Identify which cell holds the provided text, then report its (X, Y) central coordinate. 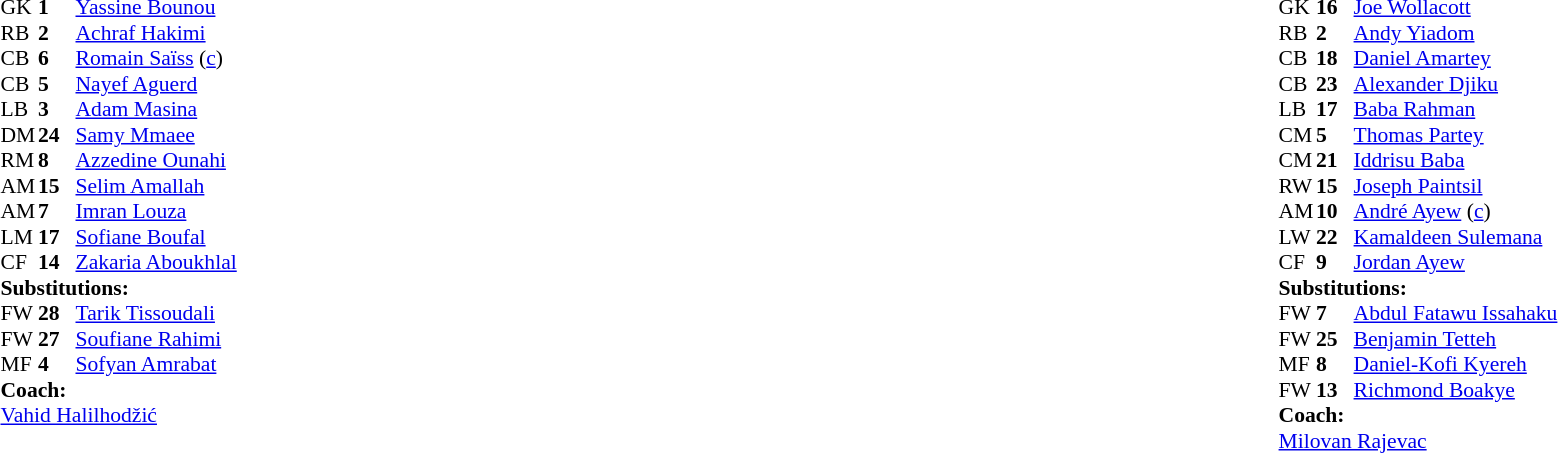
Alexander Djiku (1456, 84)
27 (57, 339)
Richmond Boakye (1456, 390)
18 (1335, 59)
André Ayew (c) (1456, 211)
Adam Masina (156, 109)
Benjamin Tetteh (1456, 339)
4 (57, 365)
Kamaldeen Sulemana (1456, 237)
Jordan Ayew (1456, 263)
Abdul Fatawu Issahaku (1456, 313)
25 (1335, 339)
Joseph Paintsil (1456, 186)
RM (19, 161)
Selim Amallah (156, 186)
Sofiane Boufal (156, 237)
Romain Saïss (c) (156, 59)
DM (19, 135)
3 (57, 109)
14 (57, 263)
Achraf Hakimi (156, 33)
Azzedine Ounahi (156, 161)
Daniel-Kofi Kyereh (1456, 365)
28 (57, 313)
RW (1298, 186)
21 (1335, 161)
Iddrisu Baba (1456, 161)
Daniel Amartey (1456, 59)
Thomas Partey (1456, 135)
Tarik Tissoudali (156, 313)
Soufiane Rahimi (156, 339)
Samy Mmaee (156, 135)
Imran Louza (156, 211)
24 (57, 135)
Nayef Aguerd (156, 84)
10 (1335, 211)
Andy Yiadom (1456, 33)
23 (1335, 84)
Zakaria Aboukhlal (156, 263)
22 (1335, 237)
LW (1298, 237)
Vahid Halilhodžić (118, 415)
Sofyan Amrabat (156, 365)
6 (57, 59)
LM (19, 237)
13 (1335, 390)
Baba Rahman (1456, 109)
9 (1335, 263)
